Identify which cell holds the provided text, then report its (x, y) central coordinate. 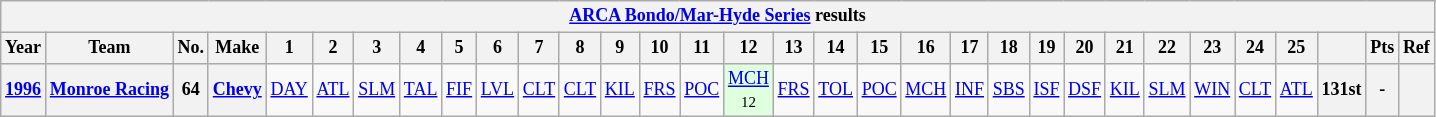
20 (1085, 48)
15 (879, 48)
4 (421, 48)
- (1382, 90)
7 (538, 48)
Make (237, 48)
DSF (1085, 90)
25 (1297, 48)
MCH12 (749, 90)
LVL (497, 90)
Chevy (237, 90)
INF (970, 90)
ISF (1046, 90)
12 (749, 48)
23 (1212, 48)
10 (660, 48)
9 (620, 48)
131st (1342, 90)
14 (836, 48)
19 (1046, 48)
Pts (1382, 48)
No. (190, 48)
Ref (1417, 48)
Monroe Racing (109, 90)
WIN (1212, 90)
6 (497, 48)
22 (1167, 48)
1996 (24, 90)
21 (1124, 48)
3 (377, 48)
FIF (460, 90)
11 (702, 48)
8 (580, 48)
Team (109, 48)
16 (926, 48)
18 (1008, 48)
DAY (289, 90)
13 (794, 48)
1 (289, 48)
TAL (421, 90)
5 (460, 48)
Year (24, 48)
64 (190, 90)
17 (970, 48)
MCH (926, 90)
ARCA Bondo/Mar-Hyde Series results (718, 16)
TOL (836, 90)
24 (1254, 48)
SBS (1008, 90)
2 (333, 48)
